Return the [X, Y] coordinate for the center point of the cell that contains the specified text.  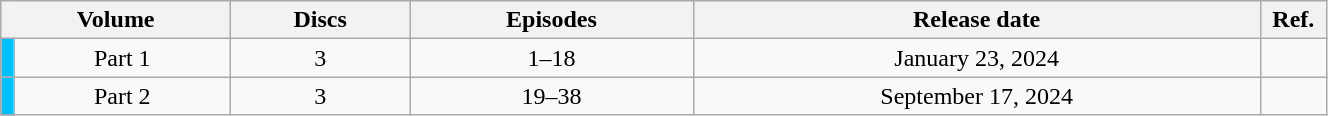
January 23, 2024 [976, 58]
Part 2 [122, 96]
Volume [116, 20]
Discs [320, 20]
1–18 [552, 58]
Ref. [1293, 20]
Release date [976, 20]
Part 1 [122, 58]
September 17, 2024 [976, 96]
19–38 [552, 96]
Episodes [552, 20]
